Determine the (X, Y) coordinate at the center of the cell enclosing the given text.  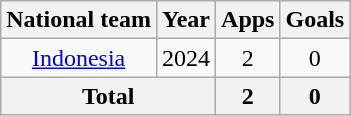
Total (108, 96)
Apps (248, 20)
Indonesia (79, 58)
Goals (315, 20)
Year (186, 20)
2024 (186, 58)
National team (79, 20)
